Return the (x, y) coordinate for the center point of the cell that contains the specified text.  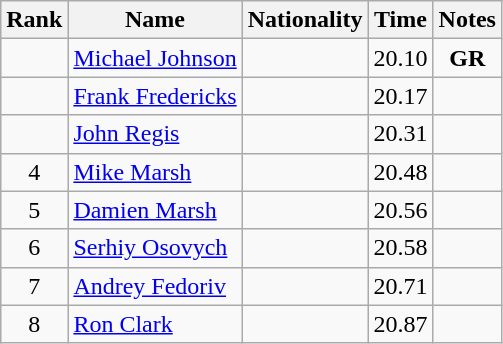
Andrey Fedoriv (155, 286)
Michael Johnson (155, 58)
GR (467, 58)
5 (34, 210)
8 (34, 324)
20.58 (400, 248)
Damien Marsh (155, 210)
Frank Fredericks (155, 96)
20.10 (400, 58)
Ron Clark (155, 324)
Mike Marsh (155, 172)
6 (34, 248)
20.56 (400, 210)
20.71 (400, 286)
20.31 (400, 134)
20.17 (400, 96)
Time (400, 20)
John Regis (155, 134)
20.48 (400, 172)
4 (34, 172)
Nationality (305, 20)
Rank (34, 20)
Serhiy Osovych (155, 248)
Name (155, 20)
7 (34, 286)
20.87 (400, 324)
Notes (467, 20)
